Scan for the cell matching the given text and deliver its (x, y) coordinate at center. 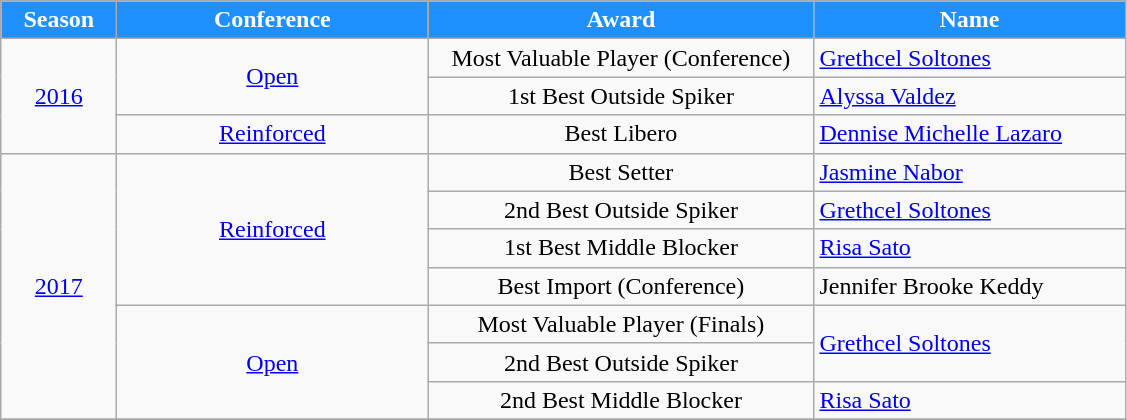
2016 (59, 96)
Jasmine Nabor (970, 172)
2017 (59, 286)
Most Valuable Player (Conference) (621, 58)
Award (621, 20)
2nd Best Middle Blocker (621, 400)
Name (970, 20)
Dennise Michelle Lazaro (970, 134)
Alyssa Valdez (970, 96)
Jennifer Brooke Keddy (970, 286)
1st Best Outside Spiker (621, 96)
1st Best Middle Blocker (621, 248)
Conference (272, 20)
Best Libero (621, 134)
Best Import (Conference) (621, 286)
Season (59, 20)
Best Setter (621, 172)
Most Valuable Player (Finals) (621, 324)
